Extract the [X, Y] coordinate from the center of the cell holding the provided text.  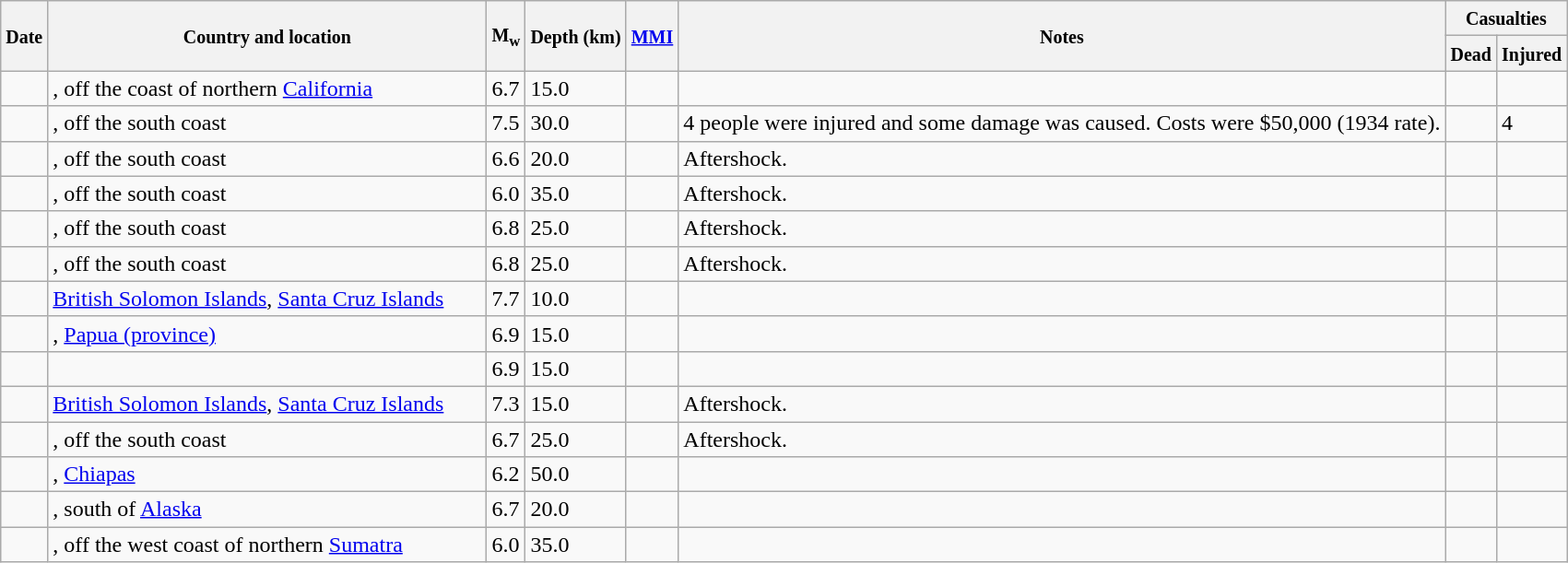
Depth (km) [575, 36]
, off the coast of northern California [267, 88]
4 [1531, 123]
Notes [1062, 36]
10.0 [575, 299]
MMI [653, 36]
, south of Alaska [267, 510]
Casualties [1506, 18]
30.0 [575, 123]
6.6 [506, 158]
7.5 [506, 123]
6.2 [506, 475]
, Papua (province) [267, 334]
Injured [1531, 53]
4 people were injured and some damage was caused. Costs were $50,000 (1934 rate). [1062, 123]
Dead [1471, 53]
Date [24, 36]
, off the west coast of northern Sumatra [267, 545]
Country and location [267, 36]
7.3 [506, 404]
7.7 [506, 299]
, Chiapas [267, 475]
Mw [506, 36]
50.0 [575, 475]
